Pinpoint the cell where the given text exists, returning its [X, Y] midpoint coordinate. 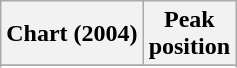
Chart (2004) [72, 34]
Peakposition [189, 34]
